Extract the (x, y) coordinate from the center of the cell holding the provided text.  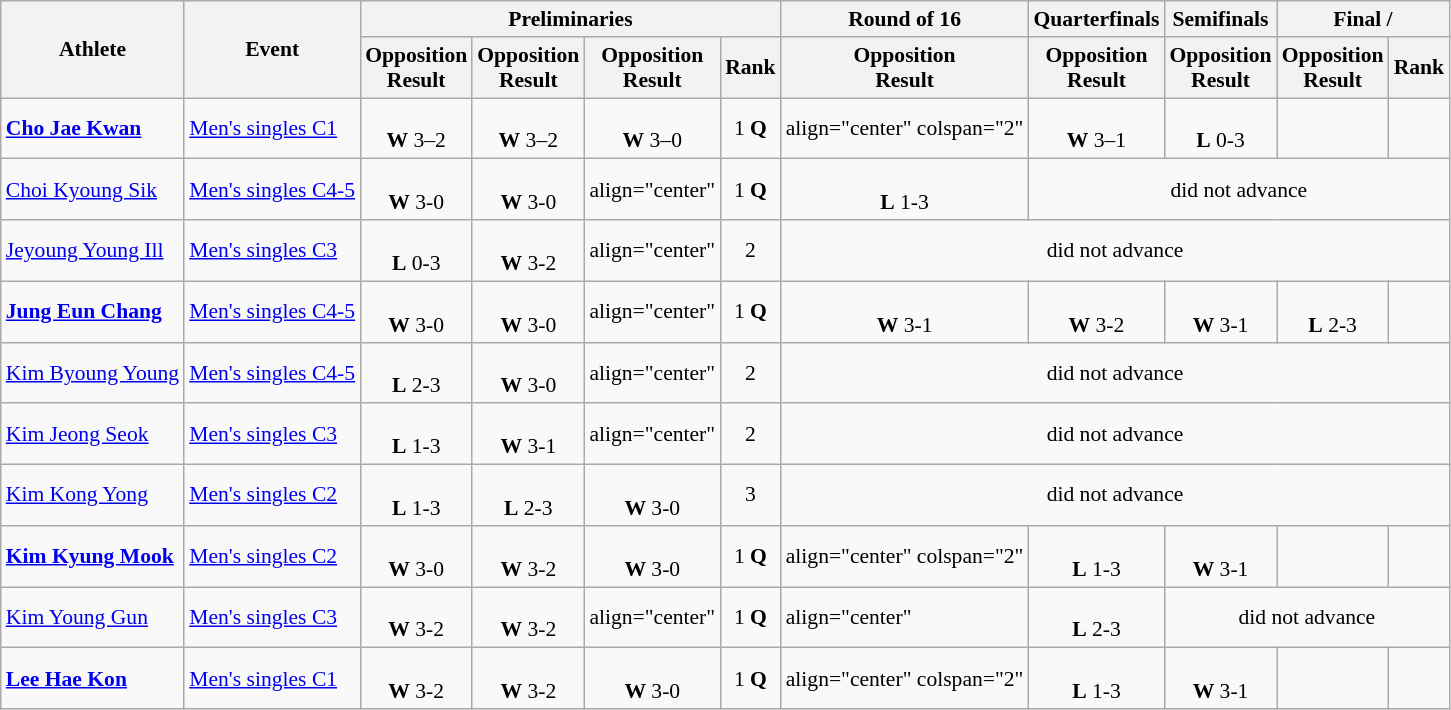
Event (272, 50)
Kim Kyung Mook (92, 556)
Quarterfinals (1096, 19)
Round of 16 (905, 19)
Kim Young Gun (92, 618)
Kim Byoung Young (92, 372)
Cho Jae Kwan (92, 128)
Semifinals (1220, 19)
Kim Jeong Seok (92, 434)
Athlete (92, 50)
W 3–0 (652, 128)
Jeyoung Young Ill (92, 250)
W 3–1 (1096, 128)
Choi Kyoung Sik (92, 190)
Jung Eun Chang (92, 312)
Kim Kong Yong (92, 496)
3 (750, 496)
Preliminaries (570, 19)
Final / (1364, 19)
Lee Hae Kon (92, 678)
